Find where the given text appears and provide that cell's center as (X, Y) coordinate. 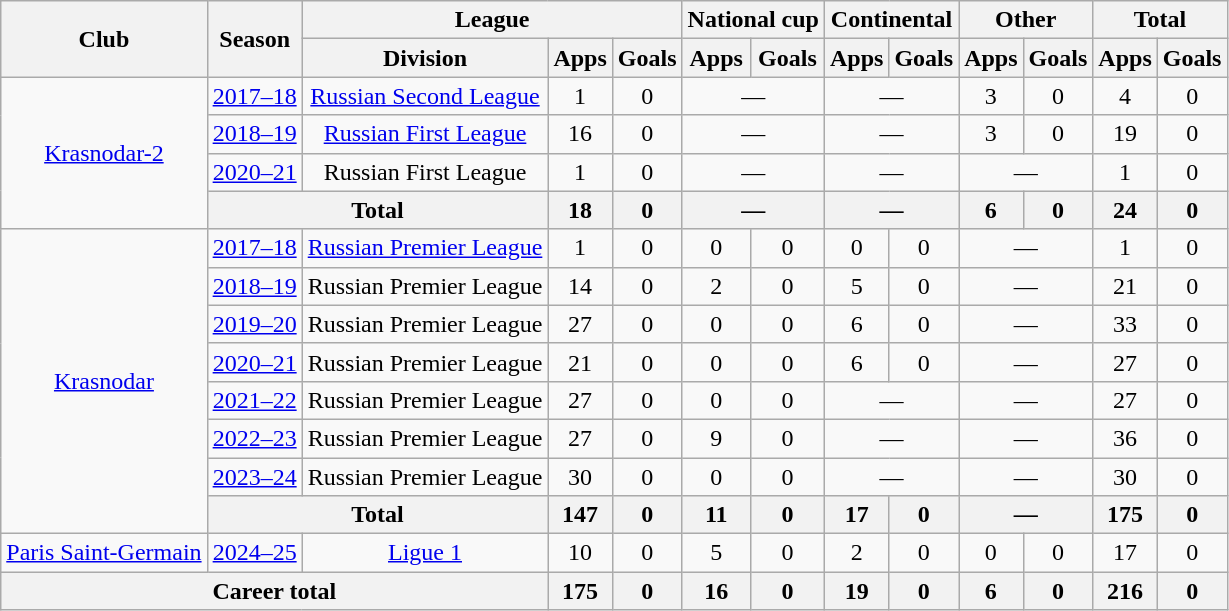
Continental (891, 20)
Other (1026, 20)
2019–20 (254, 324)
2023–24 (254, 477)
Season (254, 39)
2021–22 (254, 400)
147 (580, 515)
11 (716, 515)
14 (580, 286)
Club (104, 39)
National cup (753, 20)
9 (716, 438)
Paris Saint-Germain (104, 553)
League (492, 20)
18 (580, 210)
Division (425, 58)
4 (1125, 96)
Krasnodar-2 (104, 153)
24 (1125, 210)
36 (1125, 438)
10 (580, 553)
Ligue 1 (425, 553)
216 (1125, 591)
Krasnodar (104, 381)
2024–25 (254, 553)
Career total (274, 591)
2022–23 (254, 438)
Russian Second League (425, 96)
33 (1125, 324)
